Return (x, y) of the center of cell containing provided text 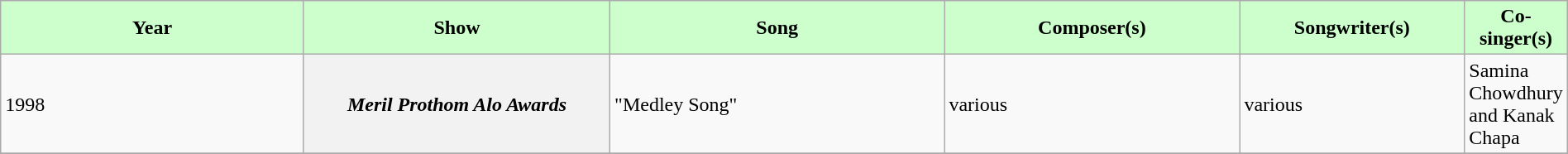
"Medley Song" (777, 104)
Samina Chowdhury and Kanak Chapa (1516, 104)
Meril Prothom Alo Awards (457, 104)
Year (152, 28)
Songwriter(s) (1352, 28)
Show (457, 28)
Song (777, 28)
Composer(s) (1092, 28)
1998 (152, 104)
Co-singer(s) (1516, 28)
